Return (x, y) of the center of cell containing provided text 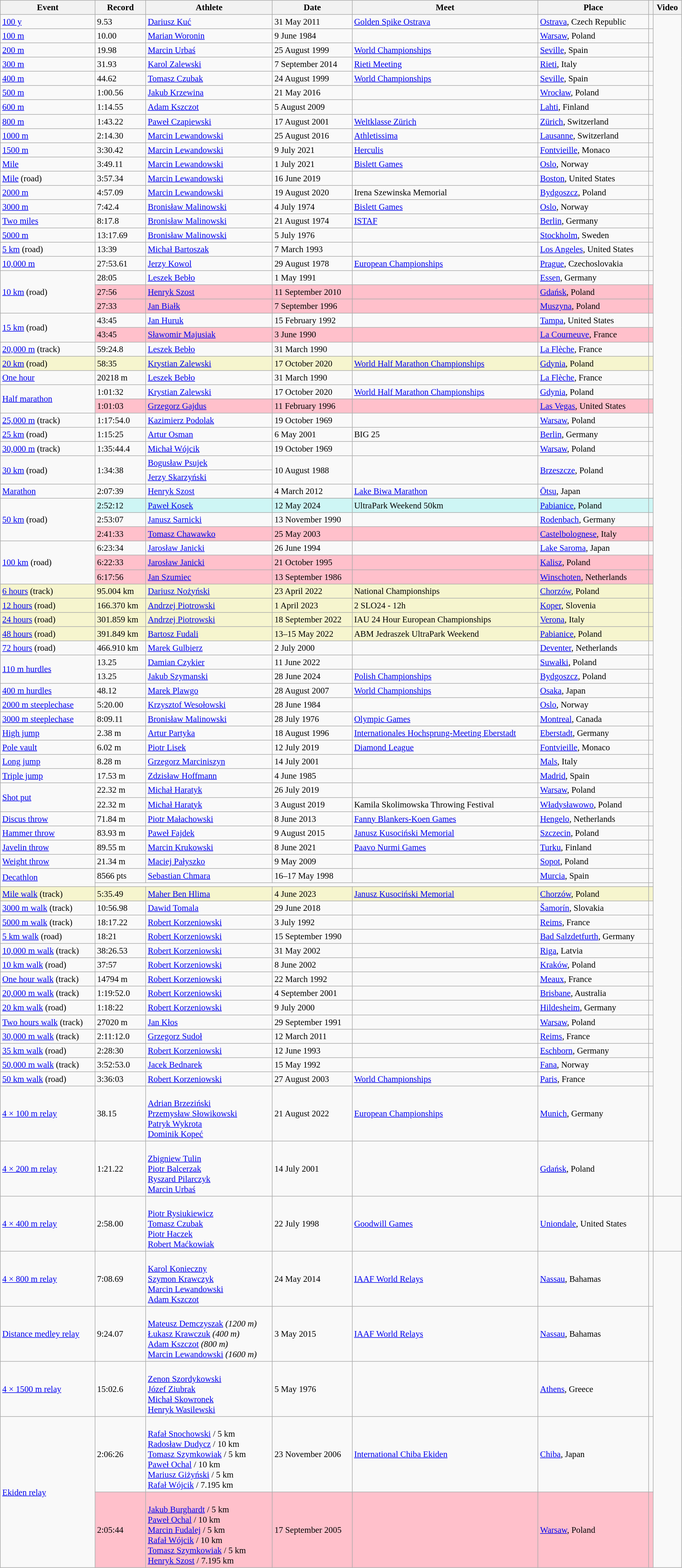
1:35:44.4 (120, 449)
391.849 km (120, 634)
24 May 2014 (312, 1279)
7 September 1996 (312, 306)
Hengelo, Netherlands (593, 819)
Ostrava, Czech Republic (593, 22)
Discus throw (48, 819)
6:17:56 (120, 577)
4 × 400 m relay (48, 1224)
Javelin throw (48, 847)
Artur Osman (209, 435)
20,000 m (track) (48, 349)
2:41:33 (120, 534)
12 May 2024 (312, 506)
12 July 2019 (312, 748)
UltraPark Weekend 50km (445, 506)
6:23:34 (120, 549)
Kamila Skolimowska Throwing Festival (445, 804)
48.12 (120, 690)
13:17.69 (120, 235)
25 May 2003 (312, 534)
Zbigniew TulinPiotr BalcerzakRyszard PilarczykMarcin Urbaś (209, 1169)
Marathon (48, 491)
38.15 (120, 1114)
2 July 2000 (312, 648)
Lake Saroma, Japan (593, 549)
Rafał Snochowski / 5 kmRadosław Dudycz / 10 kmTomasz Szymkowiak / 5 kmPaweł Ochal / 10 kmMariusz Giżyński / 5 kmRafał Wójcik / 7.195 km (209, 1454)
Suwałki, Poland (593, 662)
Adam Kszczot (209, 107)
27:33 (120, 306)
3000 m (48, 207)
1 April 2023 (312, 605)
Jan Szumiec (209, 577)
30,000 m walk (track) (48, 1036)
Marek Plawgo (209, 690)
1:01:03 (120, 406)
29 August 1978 (312, 264)
2:58.00 (120, 1224)
Diamond League (445, 748)
23 April 2022 (312, 591)
50 km walk (road) (48, 1079)
18 September 2022 (312, 619)
Irena Szewinska Memorial (445, 193)
Castelbolognese, Italy (593, 534)
Zdzisław Hoffmann (209, 776)
La Courneuve, France (593, 335)
2:28:30 (120, 1051)
Mals, Italy (593, 762)
Winschoten, Netherlands (593, 577)
10,000 m (48, 264)
5:35.49 (120, 894)
25 August 1999 (312, 50)
Piotr Małachowski (209, 819)
400 m (48, 79)
Meaux, France (593, 979)
Władysławowo, Poland (593, 804)
Sławomir Majusiak (209, 335)
31 May 2002 (312, 951)
16–17 May 1998 (312, 876)
22 March 1992 (312, 979)
1:18:22 (120, 1008)
13 November 1990 (312, 520)
13–15 May 2022 (312, 634)
31 May 2011 (312, 22)
Piotr Lisek (209, 748)
1:21.22 (120, 1169)
Dawid Tomala (209, 908)
Jakub Krzewina (209, 93)
Marian Woronin (209, 36)
15 May 1992 (312, 1065)
27:56 (120, 292)
BIG 25 (445, 435)
24 hours (road) (48, 619)
Jacek Bednarek (209, 1065)
59:24.8 (120, 349)
2 SLO24 - 12h (445, 605)
5 August 2009 (312, 107)
17.53 m (120, 776)
Murcia, Spain (593, 876)
3 May 2015 (312, 1334)
Bad Salzdetfurth, Germany (593, 937)
Event (48, 8)
Grzegorz Sudoł (209, 1036)
Goodwill Games (445, 1224)
300 m (48, 64)
Two hours walk (track) (48, 1022)
Piotr RysiukiewiczTomasz CzubakPiotr HaczekRobert Maćkowiak (209, 1224)
30,000 m (track) (48, 449)
48 hours (road) (48, 634)
Michał Wójcik (209, 449)
Dariusz Nożyński (209, 591)
18:21 (120, 937)
3000 m walk (track) (48, 908)
Mile (48, 164)
Long jump (48, 762)
3 July 1992 (312, 923)
21 October 1995 (312, 563)
5:20.00 (120, 705)
23 November 2006 (312, 1454)
5 July 1976 (312, 235)
Ekiden relay (48, 1492)
Paavo Nurmi Games (445, 847)
58:35 (120, 363)
Hildesheim, Germany (593, 1008)
30 km (road) (48, 470)
Ōtsu, Japan (593, 491)
3:57.34 (120, 178)
11 June 2022 (312, 662)
Meet (445, 8)
Stockholm, Sweden (593, 235)
International Chiba Ekiden (445, 1454)
One hour walk (track) (48, 979)
Lausanne, Switzerland (593, 136)
Wrocław, Poland (593, 93)
27020 m (120, 1022)
Mile (road) (48, 178)
8:17.8 (120, 221)
Kazimierz Podolak (209, 420)
14794 m (120, 979)
1 July 2021 (312, 164)
2:14.30 (120, 136)
Munich, Germany (593, 1114)
25 August 2016 (312, 136)
28 June 1984 (312, 705)
25,000 m (track) (48, 420)
Tomasz Chawawko (209, 534)
200 m (48, 50)
4 × 100 m relay (48, 1114)
2000 m (48, 193)
600 m (48, 107)
High jump (48, 733)
21 August 1974 (312, 221)
8 June 2021 (312, 847)
12 hours (road) (48, 605)
Grzegorz Marciniszyn (209, 762)
15:02.6 (120, 1389)
Lahti, Finland (593, 107)
Sebastian Chmara (209, 876)
Šamorín, Slovakia (593, 908)
2:52:12 (120, 506)
Distance medley relay (48, 1334)
Montreal, Canada (593, 719)
3:36:03 (120, 1079)
11 February 1996 (312, 406)
1 May 1991 (312, 278)
44.62 (120, 79)
1500 m (48, 150)
8566 pts (120, 876)
Fanny Blankers-Koen Games (445, 819)
3:30.42 (120, 150)
National Championships (445, 591)
7 September 2014 (312, 64)
Tampa, United States (593, 321)
5 May 1976 (312, 1389)
Kalisz, Poland (593, 563)
2:53:07 (120, 520)
Jerzy Skarzyński (209, 477)
27 August 2003 (312, 1079)
Internationales Hochsprung-Meeting Eberstadt (445, 733)
Karol Zalewski (209, 64)
29 September 1991 (312, 1022)
15 September 1990 (312, 937)
Prague, Czechoslovakia (593, 264)
25 km (road) (48, 435)
Muszyna, Poland (593, 306)
Two miles (48, 221)
8.28 m (120, 762)
71.84 m (120, 819)
Olympic Games (445, 719)
1:01:32 (120, 392)
37:57 (120, 965)
Shot put (48, 797)
Grzegorz Gajdus (209, 406)
400 m hurdles (48, 690)
1000 m (48, 136)
Weight throw (48, 862)
27:53.61 (120, 264)
26 June 1994 (312, 549)
Marcin Urbaś (209, 50)
2:07:39 (120, 491)
26 July 2019 (312, 790)
Rieti, Italy (593, 64)
Eberstadt, Germany (593, 733)
4 March 2012 (312, 491)
4 × 200 m relay (48, 1169)
IAU 24 Hour European Championships (445, 619)
2000 m steeplechase (48, 705)
50 km (road) (48, 520)
18 August 1996 (312, 733)
100 m (48, 36)
22 July 1998 (312, 1224)
Jakub Szymanski (209, 676)
6 hours (track) (48, 591)
Bartosz Fudali (209, 634)
Decathlon (48, 878)
1:17:54.0 (120, 420)
Lake Biwa Marathon (445, 491)
5000 m (48, 235)
Record (120, 8)
Paweł Czapiewski (209, 122)
Madrid, Spain (593, 776)
20218 m (120, 377)
29 June 2018 (312, 908)
800 m (48, 122)
Riga, Latvia (593, 951)
28 August 2007 (312, 690)
31.93 (120, 64)
ABM Jedraszek UltraPark Weekend (445, 634)
24 August 1999 (312, 79)
Las Vegas, United States (593, 406)
Los Angeles, United States (593, 249)
2:06:26 (120, 1454)
Szczecin, Poland (593, 833)
Tomasz Czubak (209, 79)
3:52:53.0 (120, 1065)
100 km (road) (48, 563)
9 June 1984 (312, 36)
Uniondale, United States (593, 1224)
4 June 1985 (312, 776)
Half marathon (48, 399)
20 km walk (road) (48, 1008)
10,000 m walk (track) (48, 951)
2.38 m (120, 733)
Fana, Norway (593, 1065)
Rieti Meeting (445, 64)
Golden Spike Ostrava (445, 22)
9 July 2000 (312, 1008)
Artur Partyka (209, 733)
10 August 1988 (312, 470)
83.93 m (120, 833)
Marcin Krukowski (209, 847)
Date (312, 8)
28 July 1976 (312, 719)
15 February 1992 (312, 321)
1:15:25 (120, 435)
7 March 1993 (312, 249)
3 June 1990 (312, 335)
301.859 km (120, 619)
Jan Kłos (209, 1022)
50,000 m walk (track) (48, 1065)
2:11:12.0 (120, 1036)
11 September 2010 (312, 292)
95.004 km (120, 591)
Athlete (209, 8)
21 May 2016 (312, 93)
3:49.11 (120, 164)
16 June 2019 (312, 178)
500 m (48, 93)
3 August 2019 (312, 804)
8 June 2013 (312, 819)
12 March 2011 (312, 1036)
Adrian BrzezińskiPrzemysław SłowikowskiPatryk WykrotaDominik Kopeć (209, 1114)
1:43.22 (120, 122)
7:08.69 (120, 1279)
8:09.11 (120, 719)
17 August 2001 (312, 122)
38:26.53 (120, 951)
13:39 (120, 249)
Brzeszcze, Poland (593, 470)
Triple jump (48, 776)
Brisbane, Australia (593, 994)
Karol KoniecznySzymon KrawczykMarcin LewandowskiAdam Kszczot (209, 1279)
One hour (48, 377)
Hammer throw (48, 833)
20,000 m walk (track) (48, 994)
9 August 2015 (312, 833)
19 August 2020 (312, 193)
Pole vault (48, 748)
Video (668, 8)
Herculis (445, 150)
10 km walk (road) (48, 965)
Jan Huruk (209, 321)
1:00.56 (120, 93)
1:14.55 (120, 107)
13 September 1986 (312, 577)
Verona, Italy (593, 619)
2:05:44 (120, 1530)
Athletissima (445, 136)
Boston, United States (593, 178)
Bogusław Psujek (209, 463)
Maciej Pałyszko (209, 862)
15 km (road) (48, 328)
18:17.22 (120, 923)
1:34:38 (120, 470)
10.00 (120, 36)
Krzysztof Wesołowski (209, 705)
ISTAF (445, 221)
28:05 (120, 278)
35 km walk (road) (48, 1051)
Mateusz Demczyszak (1200 m)Łukasz Krawczuk (400 m)Adam Kszczot (800 m)Marcin Lewandowski (1600 m) (209, 1334)
10:56.98 (120, 908)
4 July 1974 (312, 207)
6 May 2001 (312, 435)
Koper, Slovenia (593, 605)
Paweł Kosek (209, 506)
4 × 1500 m relay (48, 1389)
Rodenbach, Germany (593, 520)
21 August 2022 (312, 1114)
4 June 2023 (312, 894)
466.910 km (120, 648)
4 × 800 m relay (48, 1279)
9 May 2009 (312, 862)
Sopot, Poland (593, 862)
Maher Ben Hlima (209, 894)
Jerzy Kowol (209, 264)
9.53 (120, 22)
Turku, Finland (593, 847)
12 June 1993 (312, 1051)
Chiba, Japan (593, 1454)
Zenon SzordykowskiJózef ZiubrakMichał SkowronekHenryk Wasilewski (209, 1389)
Jakub Burghardt / 5 kmPaweł Ochal / 10 kmMarcin Fudalej / 5 kmRafał Wójcik / 10 kmTomasz Szymkowiak / 5 kmHenryk Szost / 7.195 km (209, 1530)
110 m hurdles (48, 669)
17 September 2005 (312, 1530)
5 km (road) (48, 249)
Marek Gulbierz (209, 648)
Janusz Sarnicki (209, 520)
89.55 m (120, 847)
72 hours (road) (48, 648)
Essen, Germany (593, 278)
Paweł Fajdek (209, 833)
3000 m steeplechase (48, 719)
21.34 m (120, 862)
Weltklasse Zürich (445, 122)
5000 m walk (track) (48, 923)
Athens, Greece (593, 1389)
9:24.07 (120, 1334)
28 June 2024 (312, 676)
20 km (road) (48, 363)
Mile walk (track) (48, 894)
1:19:52.0 (120, 994)
Osaka, Japan (593, 690)
4 September 2001 (312, 994)
Place (593, 8)
Paris, France (593, 1079)
4:57.09 (120, 193)
6:22:33 (120, 563)
Polish Championships (445, 676)
7:42.4 (120, 207)
Zürich, Switzerland (593, 122)
Jan Białk (209, 306)
Michał Bartoszak (209, 249)
6.02 m (120, 748)
Damian Czykier (209, 662)
Dariusz Kuć (209, 22)
Deventer, Netherlands (593, 648)
8 June 2002 (312, 965)
19.98 (120, 50)
Eschborn, Germany (593, 1051)
166.370 km (120, 605)
9 July 2021 (312, 150)
100 y (48, 22)
10 km (road) (48, 292)
Kraków, Poland (593, 965)
5 km walk (road) (48, 937)
